Search for the cell housing the specified text and yield its [X, Y] center coordinate. 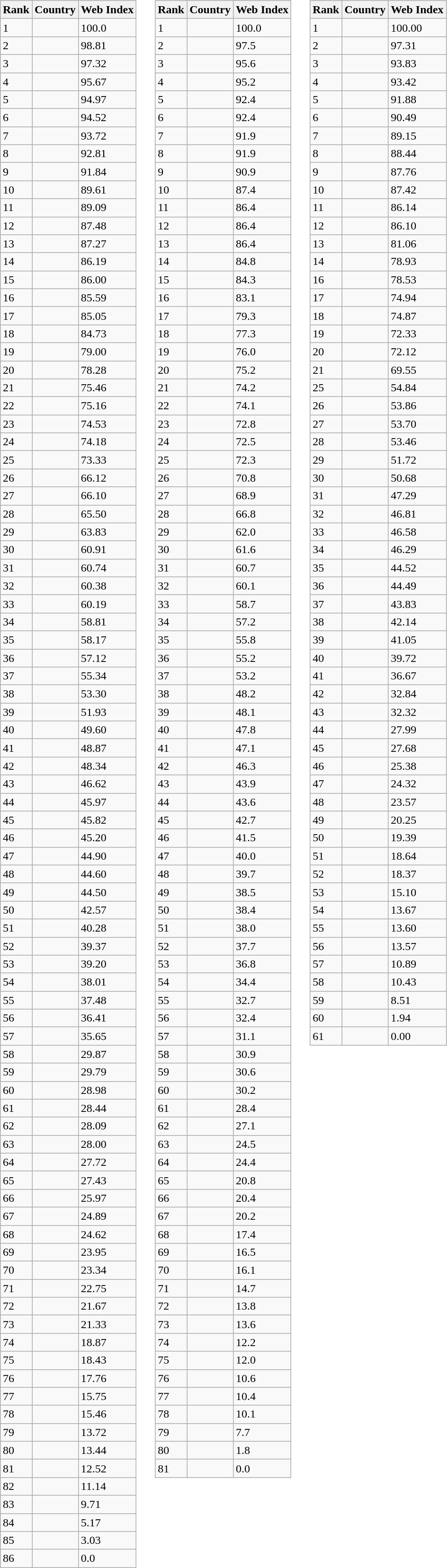
60.1 [262, 586]
87.48 [107, 226]
9.71 [107, 1504]
24.89 [107, 1216]
29.87 [107, 1054]
10.89 [417, 964]
23.57 [417, 802]
46.29 [417, 550]
27.68 [417, 748]
16.5 [262, 1252]
74.87 [417, 316]
12.0 [262, 1360]
53.70 [417, 424]
47.8 [262, 730]
75.46 [107, 388]
5.17 [107, 1522]
78.93 [417, 262]
21.33 [107, 1324]
20.8 [262, 1180]
90.9 [262, 172]
68.9 [262, 496]
97.5 [262, 45]
13.67 [417, 910]
10.1 [262, 1414]
87.76 [417, 172]
83.1 [262, 298]
45.82 [107, 820]
58.81 [107, 622]
19.39 [417, 838]
11.14 [107, 1486]
76.0 [262, 352]
95.67 [107, 82]
46.81 [417, 514]
36.41 [107, 1018]
97.31 [417, 45]
91.88 [417, 100]
22.75 [107, 1288]
57.12 [107, 658]
53.30 [107, 694]
29.79 [107, 1072]
38.4 [262, 910]
7.7 [262, 1432]
42.14 [417, 622]
40.0 [262, 856]
32.4 [262, 1018]
21.67 [107, 1306]
55.34 [107, 676]
34.4 [262, 982]
44.60 [107, 874]
0.00 [417, 1036]
46.62 [107, 784]
97.32 [107, 63]
36.8 [262, 964]
27.72 [107, 1162]
18.37 [417, 874]
47.1 [262, 748]
32.84 [417, 694]
95.6 [262, 63]
66.10 [107, 496]
73.33 [107, 460]
39.37 [107, 946]
54.84 [417, 388]
57.2 [262, 622]
85 [16, 1541]
32.32 [417, 712]
85.59 [107, 298]
53.2 [262, 676]
18.64 [417, 856]
10.43 [417, 982]
90.49 [417, 118]
93.83 [417, 63]
72.33 [417, 334]
50.68 [417, 478]
28.09 [107, 1126]
85.05 [107, 316]
48.34 [107, 766]
43.83 [417, 604]
28.00 [107, 1144]
41.05 [417, 640]
86.00 [107, 280]
74.94 [417, 298]
30.9 [262, 1054]
30.6 [262, 1072]
28.44 [107, 1108]
58.7 [262, 604]
63.83 [107, 532]
60.19 [107, 604]
88.44 [417, 154]
35.65 [107, 1036]
13.44 [107, 1450]
24.5 [262, 1144]
25.97 [107, 1198]
23.95 [107, 1252]
48.2 [262, 694]
72.3 [262, 460]
51.72 [417, 460]
84.3 [262, 280]
48.1 [262, 712]
24.62 [107, 1234]
24.4 [262, 1162]
15.46 [107, 1414]
44.90 [107, 856]
12.52 [107, 1468]
66.12 [107, 478]
87.27 [107, 244]
60.38 [107, 586]
77.3 [262, 334]
84.73 [107, 334]
46.58 [417, 532]
100.00 [417, 27]
79.3 [262, 316]
74.2 [262, 388]
37.7 [262, 946]
13.72 [107, 1432]
61.6 [262, 550]
95.2 [262, 82]
39.7 [262, 874]
86.10 [417, 226]
13.60 [417, 928]
40.28 [107, 928]
55.2 [262, 658]
84 [16, 1522]
94.97 [107, 100]
1.8 [262, 1450]
86.19 [107, 262]
31.1 [262, 1036]
13.6 [262, 1324]
20.4 [262, 1198]
45.20 [107, 838]
48.87 [107, 748]
86 [16, 1559]
93.42 [417, 82]
74.53 [107, 424]
86.14 [417, 208]
94.52 [107, 118]
82 [16, 1486]
36.67 [417, 676]
18.87 [107, 1342]
45.97 [107, 802]
10.6 [262, 1378]
89.15 [417, 136]
91.84 [107, 172]
27.1 [262, 1126]
58.17 [107, 640]
43.9 [262, 784]
17.76 [107, 1378]
14.7 [262, 1288]
70.8 [262, 478]
87.42 [417, 190]
74.18 [107, 442]
60.91 [107, 550]
23.34 [107, 1270]
72.12 [417, 352]
55.8 [262, 640]
60.7 [262, 568]
83 [16, 1504]
92.81 [107, 154]
8.51 [417, 1000]
39.72 [417, 658]
60.74 [107, 568]
13.8 [262, 1306]
46.3 [262, 766]
84.8 [262, 262]
65.50 [107, 514]
32.7 [262, 1000]
44.52 [417, 568]
53.86 [417, 406]
51.93 [107, 712]
37.48 [107, 1000]
20.2 [262, 1216]
20.25 [417, 820]
27.99 [417, 730]
38.01 [107, 982]
81.06 [417, 244]
42.7 [262, 820]
13.57 [417, 946]
72.8 [262, 424]
89.61 [107, 190]
27.43 [107, 1180]
42.57 [107, 910]
74.1 [262, 406]
49.60 [107, 730]
15.10 [417, 892]
79.00 [107, 352]
69.55 [417, 370]
72.5 [262, 442]
44.50 [107, 892]
44.49 [417, 586]
1.94 [417, 1018]
78.53 [417, 280]
47.29 [417, 496]
24.32 [417, 784]
89.09 [107, 208]
28.4 [262, 1108]
78.28 [107, 370]
93.72 [107, 136]
66.8 [262, 514]
3.03 [107, 1541]
10.4 [262, 1396]
38.0 [262, 928]
18.43 [107, 1360]
87.4 [262, 190]
25.38 [417, 766]
98.81 [107, 45]
75.2 [262, 370]
17.4 [262, 1234]
28.98 [107, 1090]
39.20 [107, 964]
75.16 [107, 406]
43.6 [262, 802]
41.5 [262, 838]
12.2 [262, 1342]
16.1 [262, 1270]
30.2 [262, 1090]
53.46 [417, 442]
15.75 [107, 1396]
38.5 [262, 892]
62.0 [262, 532]
